Locate the cell with the specified text and output its (x, y) center coordinate. 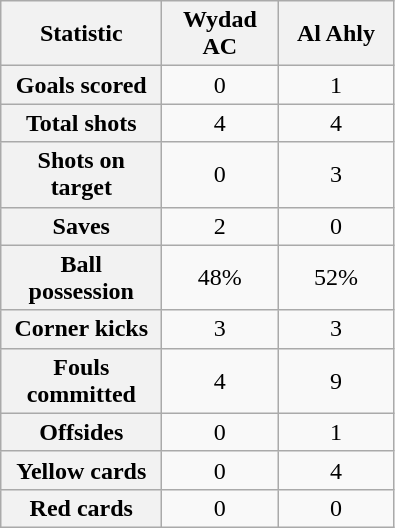
Total shots (82, 123)
Corner kicks (82, 329)
Yellow cards (82, 470)
Goals scored (82, 85)
Al Ahly (336, 34)
9 (336, 380)
52% (336, 278)
Wydad AC (220, 34)
2 (220, 226)
Statistic (82, 34)
Ball possession (82, 278)
Fouls committed (82, 380)
Red cards (82, 508)
Saves (82, 226)
Offsides (82, 432)
Shots on target (82, 174)
48% (220, 278)
